Pinpoint the cell where the given text exists, returning its (X, Y) midpoint coordinate. 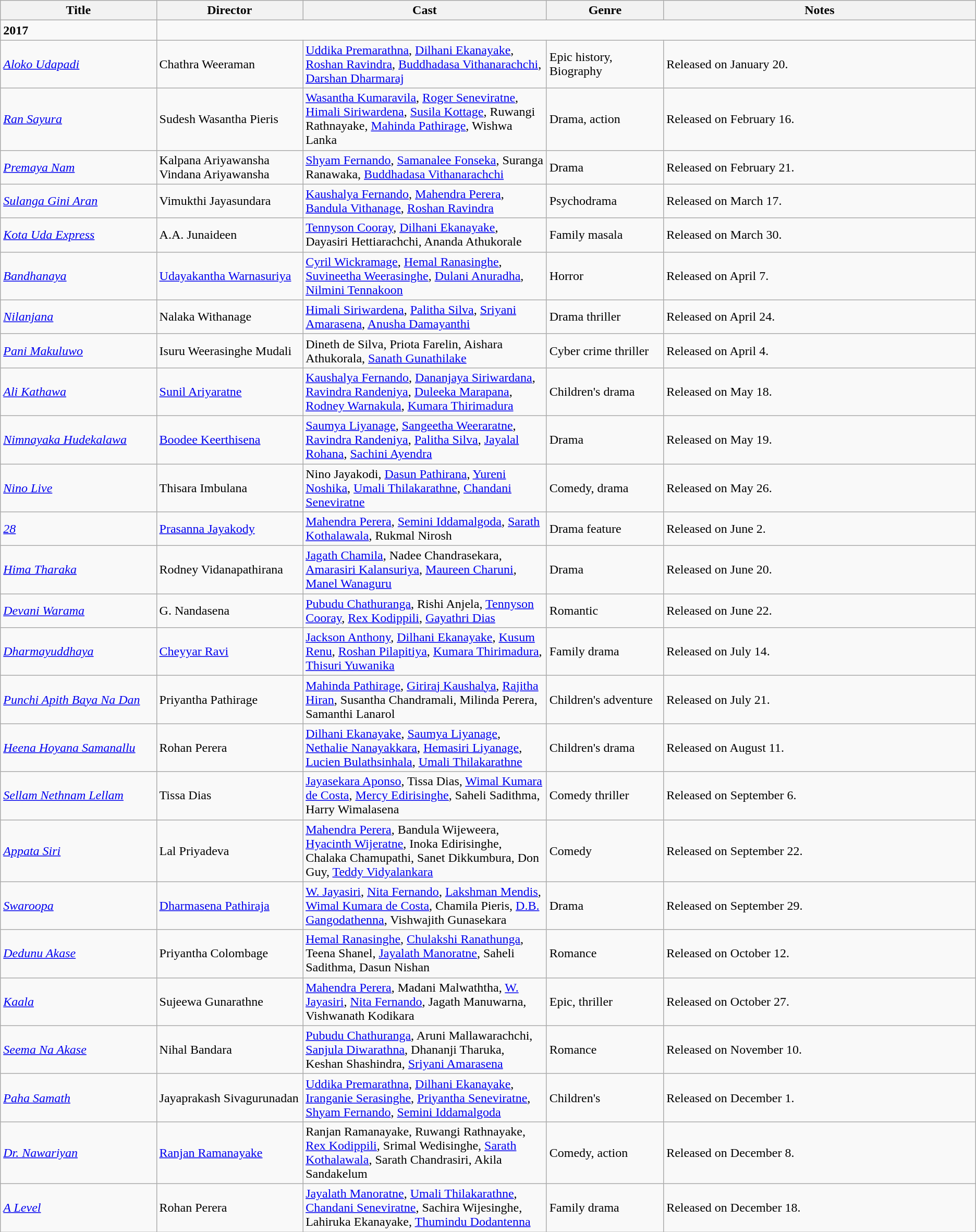
Pubudu Chathuranga, Aruni Mallawarachchi, Sanjula Diwarathna, Dhananji Tharuka, Keshan Shashindra, Sriyani Amarasena (425, 1050)
Psychodrama (605, 201)
Kota Uda Express (78, 235)
Udayakantha Warnasuriya (229, 276)
Lal Priyadeva (229, 851)
W. Jayasiri, Nita Fernando, Lakshman Mendis, Wimal Kumara de Costa, Chamila Pieris, D.B. Gangodathenna, Vishwajith Gunasekara (425, 906)
Sujeewa Gunarathne (229, 1002)
Released on September 29. (820, 906)
Bandhanaya (78, 276)
Jackson Anthony, Dilhani Ekanayake, Kusum Renu, Roshan Pilapitiya, Kumara Thirimadura, Thisuri Yuwanika (425, 652)
Released on July 14. (820, 652)
Thisara Imbulana (229, 488)
Nalaka Withanage (229, 317)
Tissa Dias (229, 796)
Dr. Nawariyan (78, 1152)
Romantic (605, 611)
Priyantha Colombage (229, 954)
Dilhani Ekanayake, Saumya Liyanage, Nethalie Nanayakkara, Hemasiri Liyanage, Lucien Bulathsinhala, Umali Thilakarathne (425, 748)
Released on July 21. (820, 700)
Seema Na Akase (78, 1050)
Released on June 20. (820, 570)
Epic history, Biography (605, 64)
Released on March 30. (820, 235)
Ali Kathawa (78, 392)
Released on November 10. (820, 1050)
Shyam Fernando, Samanalee Fonseka, Suranga Ranawaka, Buddhadasa Vithanarachchi (425, 167)
Sunil Ariyaratne (229, 392)
Kaala (78, 1002)
Boodee Keerthisena (229, 440)
Released on April 24. (820, 317)
Genre (605, 10)
Released on December 1. (820, 1097)
Jagath Chamila, Nadee Chandrasekara, Amarasiri Kalansuriya, Maureen Charuni, Manel Wanaguru (425, 570)
Drama, action (605, 119)
Rodney Vidanapathirana (229, 570)
Mahinda Pathirage, Giriraj Kaushalya, Rajitha Hiran, Susantha Chandramali, Milinda Perera, Samanthi Lanarol (425, 700)
Released on April 7. (820, 276)
Cyber crime thriller (605, 350)
Ranjan Ramanayake, Ruwangi Rathnayake, Rex Kodippili, Srimal Wedisinghe, Sarath Kothalawala, Sarath Chandrasiri, Akila Sandakelum (425, 1152)
Released on September 22. (820, 851)
Paha Samath (78, 1097)
Appata Siri (78, 851)
Ran Sayura (78, 119)
Prasanna Jayakody (229, 529)
Mahendra Perera, Semini Iddamalgoda, Sarath Kothalawala, Rukmal Nirosh (425, 529)
Cast (425, 10)
Swaroopa (78, 906)
A Level (78, 1207)
Children's (605, 1097)
Comedy, drama (605, 488)
Jayasekara Aponso, Tissa Dias, Wimal Kumara de Costa, Mercy Edirisinghe, Saheli Sadithma, Harry Wimalasena (425, 796)
2017 (78, 30)
Ranjan Ramanayake (229, 1152)
Uddika Premarathna, Dilhani Ekanayake, Roshan Ravindra, Buddhadasa Vithanarachchi, Darshan Dharmaraj (425, 64)
Mahendra Perera, Madani Malwaththa, W. Jayasiri, Nita Fernando, Jagath Manuwarna, Vishwanath Kodikara (425, 1002)
Comedy, action (605, 1152)
Released on May 18. (820, 392)
Sudesh Wasantha Pieris (229, 119)
Nimnayaka Hudekalawa (78, 440)
Isuru Weerasinghe Mudali (229, 350)
Heena Hoyana Samanallu (78, 748)
Notes (820, 10)
28 (78, 529)
Dharmayuddhaya (78, 652)
Premaya Nam (78, 167)
Cyril Wickramage, Hemal Ranasinghe, Suvineetha Weerasinghe, Dulani Anuradha, Nilmini Tennakoon (425, 276)
Released on March 17. (820, 201)
Wasantha Kumaravila, Roger Seneviratne, Himali Siriwardena, Susila Kottage, Ruwangi Rathnayake, Mahinda Pathirage, Wishwa Lanka (425, 119)
Released on February 21. (820, 167)
Hemal Ranasinghe, Chulakshi Ranathunga, Teena Shanel, Jayalath Manoratne, Saheli Sadithma, Dasun Nishan (425, 954)
Mahendra Perera, Bandula Wijeweera, Hyacinth Wijeratne, Inoka Edirisinghe, Chalaka Chamupathi, Sanet Dikkumbura, Don Guy, Teddy Vidyalankara (425, 851)
Horror (605, 276)
Pubudu Chathuranga, Rishi Anjela, Tennyson Cooray, Rex Kodippili, Gayathri Dias (425, 611)
Released on January 20. (820, 64)
Title (78, 10)
Released on February 16. (820, 119)
Released on May 26. (820, 488)
Sulanga Gini Aran (78, 201)
Released on October 27. (820, 1002)
Children's adventure (605, 700)
Nino Jayakodi, Dasun Pathirana, Yureni Noshika, Umali Thilakarathne, Chandani Seneviratne (425, 488)
Director (229, 10)
A.A. Junaideen (229, 235)
Priyantha Pathirage (229, 700)
Chathra Weeraman (229, 64)
Cheyyar Ravi (229, 652)
Kaushalya Fernando, Mahendra Perera, Bandula Vithanage, Roshan Ravindra (425, 201)
Dedunu Akase (78, 954)
Nihal Bandara (229, 1050)
Epic, thriller (605, 1002)
Uddika Premarathna, Dilhani Ekanayake, Iranganie Serasinghe, Priyantha Seneviratne, Shyam Fernando, Semini Iddamalgoda (425, 1097)
Released on December 8. (820, 1152)
Family masala (605, 235)
Released on June 22. (820, 611)
Kalpana Ariyawansha Vindana Ariyawansha (229, 167)
Released on December 18. (820, 1207)
Nilanjana (78, 317)
Aloko Udapadi (78, 64)
Himali Siriwardena, Palitha Silva, Sriyani Amarasena, Anusha Damayanthi (425, 317)
Dineth de Silva, Priota Farelin, Aishara Athukorala, Sanath Gunathilake (425, 350)
Tennyson Cooray, Dilhani Ekanayake, Dayasiri Hettiarachchi, Ananda Athukorale (425, 235)
Sellam Nethnam Lellam (78, 796)
Released on April 4. (820, 350)
Drama feature (605, 529)
Saumya Liyanage, Sangeetha Weeraratne, Ravindra Randeniya, Palitha Silva, Jayalal Rohana, Sachini Ayendra (425, 440)
Dharmasena Pathiraja (229, 906)
Nino Live (78, 488)
Released on October 12. (820, 954)
Kaushalya Fernando, Dananjaya Siriwardana, Ravindra Randeniya, Duleeka Marapana, Rodney Warnakula, Kumara Thirimadura (425, 392)
Drama thriller (605, 317)
Released on May 19. (820, 440)
Comedy thriller (605, 796)
Pani Makuluwo (78, 350)
Hima Tharaka (78, 570)
Released on August 11. (820, 748)
Jayaprakash Sivagurunadan (229, 1097)
Released on June 2. (820, 529)
G. Nandasena (229, 611)
Comedy (605, 851)
Punchi Apith Baya Na Dan (78, 700)
Jayalath Manoratne, Umali Thilakarathne, Chandani Seneviratne, Sachira Wijesinghe, Lahiruka Ekanayake, Thumindu Dodantenna (425, 1207)
Devani Warama (78, 611)
Released on September 6. (820, 796)
Vimukthi Jayasundara (229, 201)
